Search for the cell housing the specified text and yield its [X, Y] center coordinate. 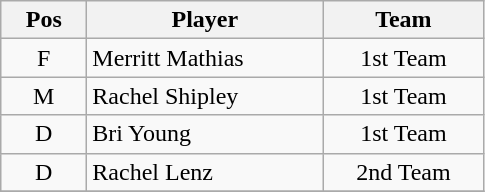
Bri Young [205, 134]
2nd Team [404, 172]
Team [404, 20]
Pos [44, 20]
Player [205, 20]
F [44, 58]
M [44, 96]
Rachel Shipley [205, 96]
Rachel Lenz [205, 172]
Merritt Mathias [205, 58]
